Pinpoint the cell where the given text exists, returning its [X, Y] midpoint coordinate. 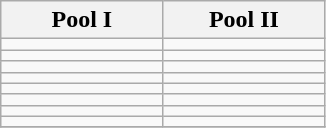
Pool II [244, 20]
Pool I [82, 20]
